Return the [X, Y] coordinate for the center point of the cell that contains the specified text.  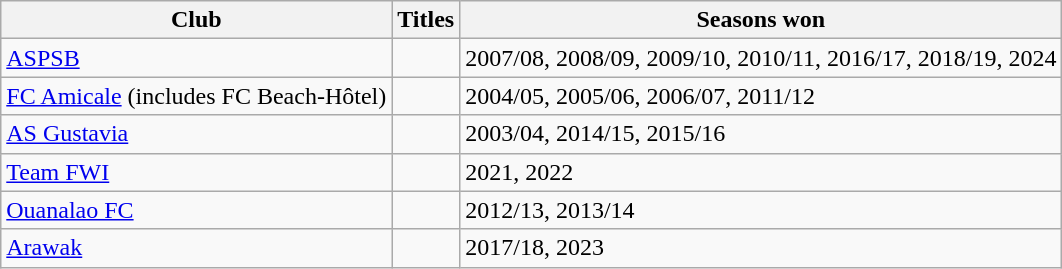
2021, 2022 [761, 172]
2017/18, 2023 [761, 248]
FC Amicale (includes FC Beach-Hôtel) [196, 96]
2012/13, 2013/14 [761, 210]
Arawak [196, 248]
Club [196, 20]
2004/05, 2005/06, 2006/07, 2011/12 [761, 96]
2003/04, 2014/15, 2015/16 [761, 134]
Titles [426, 20]
2007/08, 2008/09, 2009/10, 2010/11, 2016/17, 2018/19, 2024 [761, 58]
Seasons won [761, 20]
AS Gustavia [196, 134]
Ouanalao FC [196, 210]
Team FWI [196, 172]
ASPSB [196, 58]
